Determine the (X, Y) coordinate at the center of the cell enclosing the given text.  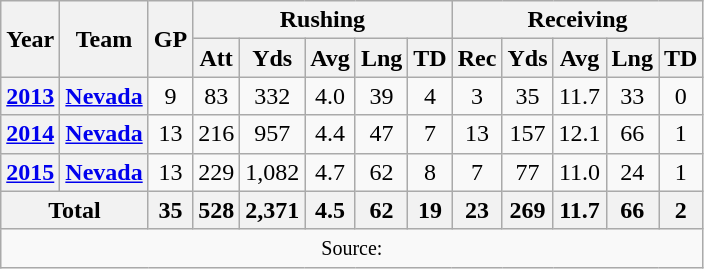
Rec (477, 58)
Receiving (578, 20)
269 (528, 210)
11.0 (580, 172)
77 (528, 172)
528 (216, 210)
47 (381, 134)
3 (477, 96)
4.5 (330, 210)
2015 (30, 172)
Rushing (323, 20)
8 (430, 172)
332 (272, 96)
0 (680, 96)
33 (632, 96)
2013 (30, 96)
39 (381, 96)
1,082 (272, 172)
83 (216, 96)
GP (170, 39)
23 (477, 210)
4.4 (330, 134)
2 (680, 210)
Att (216, 58)
4.7 (330, 172)
Year (30, 39)
957 (272, 134)
4 (430, 96)
216 (216, 134)
229 (216, 172)
Source: (352, 248)
19 (430, 210)
9 (170, 96)
12.1 (580, 134)
2014 (30, 134)
2,371 (272, 210)
4.0 (330, 96)
157 (528, 134)
Total (74, 210)
Team (104, 39)
24 (632, 172)
